Capture the cell that displays the provided text and extract its (X, Y) central coordinate. 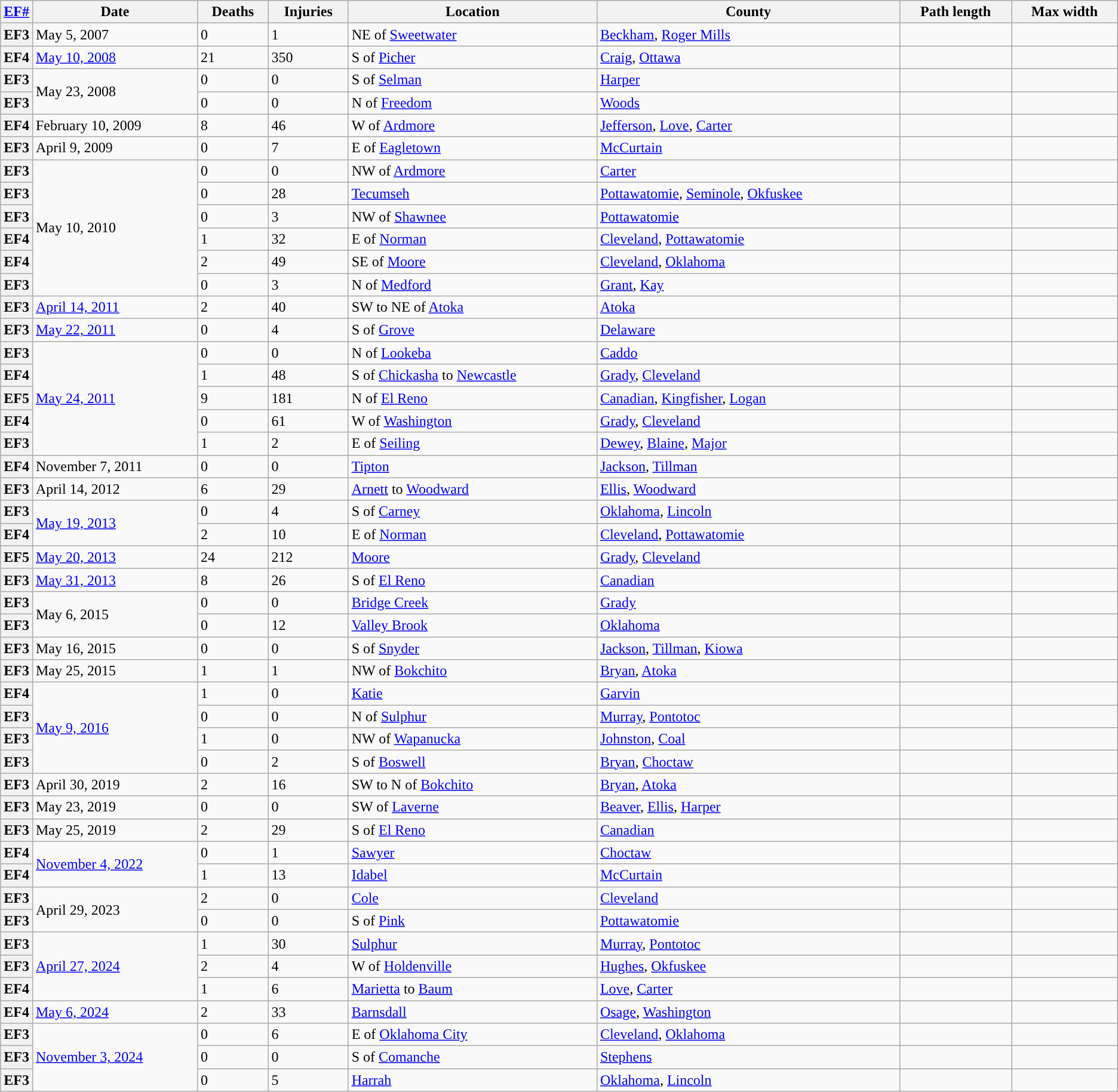
May 25, 2015 (115, 671)
46 (308, 125)
Carter (748, 171)
E of Seiling (472, 444)
Marietta to Baum (472, 989)
24 (233, 557)
Stephens (748, 1057)
Jackson, Tillman, Kiowa (748, 648)
N of Sulphur (472, 716)
April 29, 2023 (115, 909)
May 23, 2008 (115, 91)
Valley Brook (472, 625)
S of Boswell (472, 762)
May 22, 2011 (115, 330)
N of Medford (472, 285)
Bryan, Choctaw (748, 762)
May 9, 2016 (115, 728)
7 (308, 148)
S of Comanche (472, 1057)
49 (308, 262)
W of Holdenville (472, 966)
May 10, 2010 (115, 227)
Location (472, 12)
NE of Sweetwater (472, 35)
Grady (748, 602)
SW to N of Bokchito (472, 785)
May 25, 2019 (115, 830)
181 (308, 398)
Woods (748, 103)
Barnsdall (472, 1012)
May 6, 2015 (115, 614)
Jefferson, Love, Carter (748, 125)
NW of Bokchito (472, 671)
Cleveland (748, 898)
Date (115, 12)
S of Pink (472, 921)
30 (308, 943)
N of Lookeba (472, 353)
E of Oklahoma City (472, 1035)
April 14, 2011 (115, 307)
Sulphur (472, 943)
Arnett to Woodward (472, 489)
26 (308, 580)
May 31, 2013 (115, 580)
21 (233, 57)
SE of Moore (472, 262)
S of Picher (472, 57)
Garvin (748, 694)
Sawyer (472, 853)
12 (308, 625)
33 (308, 1012)
Johnston, Coal (748, 739)
February 10, 2009 (115, 125)
9 (233, 398)
May 20, 2013 (115, 557)
S of Carney (472, 512)
Injuries (308, 12)
32 (308, 239)
Harper (748, 80)
May 6, 2024 (115, 1012)
N of Freedom (472, 103)
November 4, 2022 (115, 864)
Bridge Creek (472, 602)
Idabel (472, 875)
Love, Carter (748, 989)
Jackson, Tillman (748, 466)
S of Grove (472, 330)
Tipton (472, 466)
350 (308, 57)
Pottawatomie, Seminole, Okfuskee (748, 193)
Tecumseh (472, 193)
13 (308, 875)
Path length (956, 12)
Caddo (748, 353)
S of Selman (472, 80)
Craig, Ottawa (748, 57)
April 30, 2019 (115, 785)
May 24, 2011 (115, 398)
S of Snyder (472, 648)
Beaver, Ellis, Harper (748, 807)
May 19, 2013 (115, 523)
Atoka (748, 307)
61 (308, 421)
Hughes, Okfuskee (748, 966)
November 3, 2024 (115, 1057)
April 14, 2012 (115, 489)
EF# (17, 12)
SW of Laverne (472, 807)
Katie (472, 694)
NW of Ardmore (472, 171)
28 (308, 193)
S of Chickasha to Newcastle (472, 376)
212 (308, 557)
County (748, 12)
Deaths (233, 12)
Beckham, Roger Mills (748, 35)
16 (308, 785)
April 27, 2024 (115, 966)
W of Ardmore (472, 125)
May 5, 2007 (115, 35)
November 7, 2011 (115, 466)
Dewey, Blaine, Major (748, 444)
May 10, 2008 (115, 57)
Ellis, Woodward (748, 489)
Canadian, Kingfisher, Logan (748, 398)
W of Washington (472, 421)
Grant, Kay (748, 285)
Cole (472, 898)
April 9, 2009 (115, 148)
40 (308, 307)
NW of Wapanucka (472, 739)
Osage, Washington (748, 1012)
Harrah (472, 1080)
Choctaw (748, 853)
10 (308, 534)
N of El Reno (472, 398)
May 23, 2019 (115, 807)
NW of Shawnee (472, 216)
Max width (1065, 12)
May 16, 2015 (115, 648)
5 (308, 1080)
E of Eagletown (472, 148)
SW to NE of Atoka (472, 307)
Moore (472, 557)
Oklahoma (748, 625)
48 (308, 376)
Delaware (748, 330)
